Extract the [X, Y] coordinate from the center of the cell holding the provided text.  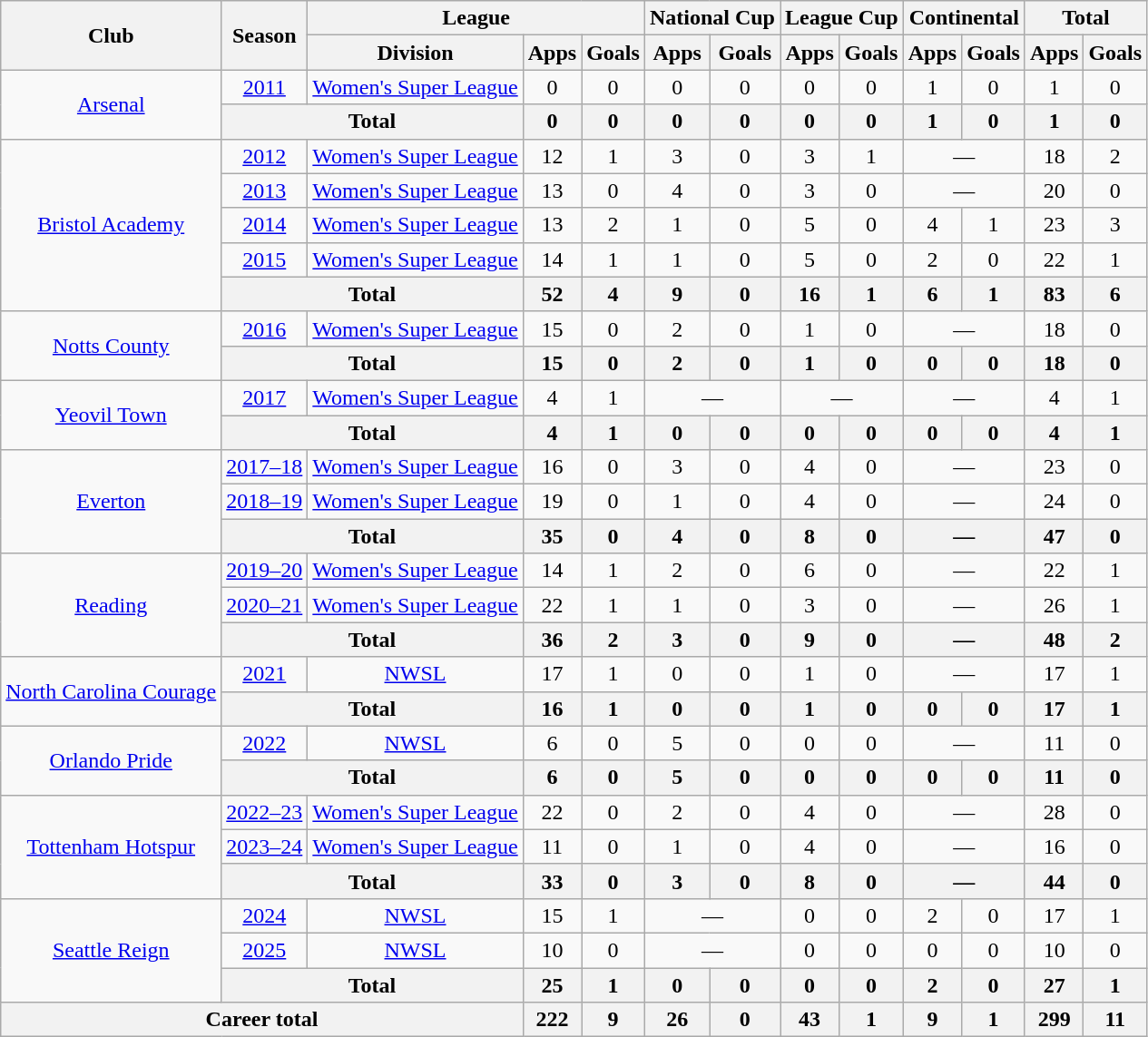
2018–19 [265, 502]
2023–24 [265, 846]
27 [1054, 984]
Seattle Reign [111, 950]
Club [111, 35]
2013 [265, 191]
National Cup [711, 18]
League Cup [842, 18]
2025 [265, 950]
222 [552, 1020]
43 [809, 1020]
Orlando Pride [111, 760]
299 [1054, 1020]
2022–23 [265, 812]
2017–18 [265, 467]
48 [1054, 640]
Notts County [111, 346]
North Carolina Courage [111, 691]
20 [1054, 191]
2011 [265, 87]
33 [552, 881]
28 [1054, 812]
Bristol Academy [111, 225]
2016 [265, 328]
35 [552, 536]
25 [552, 984]
2017 [265, 397]
League [476, 18]
Tottenham Hotspur [111, 846]
83 [1054, 294]
2021 [265, 674]
2019–20 [265, 571]
2012 [265, 156]
44 [1054, 881]
Everton [111, 502]
2024 [265, 915]
Yeovil Town [111, 415]
52 [552, 294]
Season [265, 35]
Career total [261, 1020]
47 [1054, 536]
2022 [265, 743]
Arsenal [111, 104]
19 [552, 502]
Continental [964, 18]
2020–21 [265, 605]
2015 [265, 259]
Reading [111, 605]
2014 [265, 225]
36 [552, 640]
Division [416, 53]
12 [552, 156]
24 [1054, 502]
